For the text-containing cell, return its midpoint in (x, y) coordinate format. 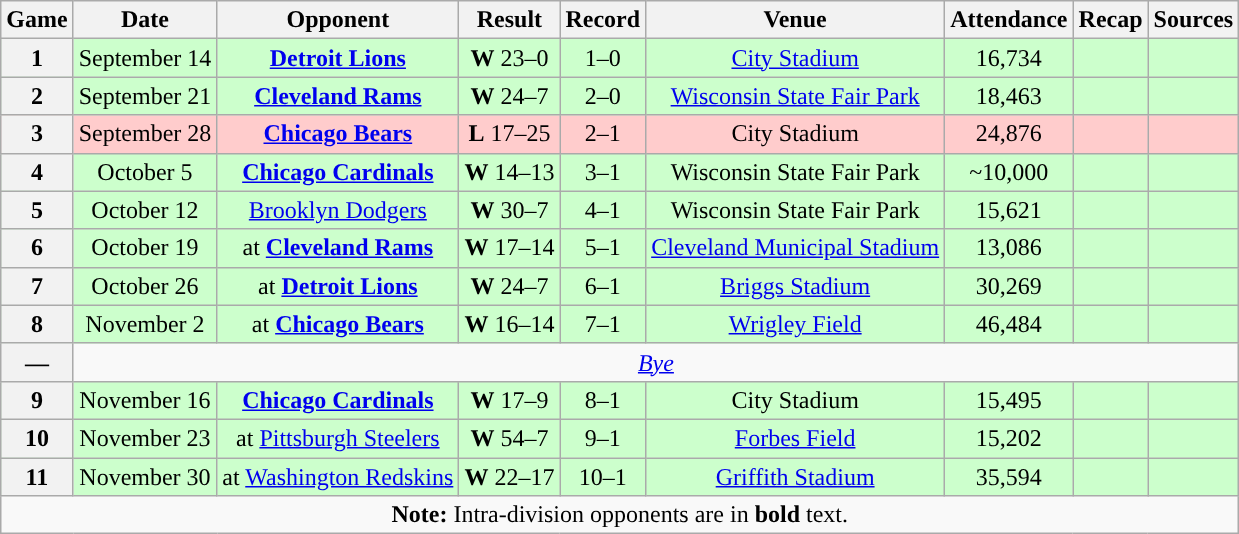
30,269 (1009, 286)
W 54–7 (510, 438)
at Chicago Bears (338, 324)
7 (37, 286)
October 19 (145, 248)
10–1 (603, 477)
Recap (1110, 20)
2–1 (603, 134)
35,594 (1009, 477)
16,734 (1009, 58)
— (37, 362)
15,202 (1009, 438)
4–1 (603, 210)
2 (37, 96)
15,621 (1009, 210)
~10,000 (1009, 172)
9 (37, 400)
5–1 (603, 248)
October 5 (145, 172)
Wrigley Field (796, 324)
Note: Intra-division opponents are in bold text. (620, 515)
Record (603, 20)
10 (37, 438)
at Washington Redskins (338, 477)
Sources (1194, 20)
6–1 (603, 286)
18,463 (1009, 96)
W 30–7 (510, 210)
Venue (796, 20)
8–1 (603, 400)
Cleveland Municipal Stadium (796, 248)
Brooklyn Dodgers (338, 210)
September 14 (145, 58)
1 (37, 58)
1–0 (603, 58)
November 23 (145, 438)
September 28 (145, 134)
W 17–14 (510, 248)
at Pittsburgh Steelers (338, 438)
Griffith Stadium (796, 477)
Result (510, 20)
3–1 (603, 172)
2–0 (603, 96)
Forbes Field (796, 438)
4 (37, 172)
Briggs Stadium (796, 286)
Cleveland Rams (338, 96)
W 17–9 (510, 400)
5 (37, 210)
Chicago Bears (338, 134)
at Detroit Lions (338, 286)
L 17–25 (510, 134)
11 (37, 477)
September 21 (145, 96)
November 16 (145, 400)
15,495 (1009, 400)
13,086 (1009, 248)
W 22–17 (510, 477)
7–1 (603, 324)
Attendance (1009, 20)
6 (37, 248)
W 14–13 (510, 172)
October 26 (145, 286)
24,876 (1009, 134)
W 23–0 (510, 58)
Detroit Lions (338, 58)
November 30 (145, 477)
October 12 (145, 210)
November 2 (145, 324)
at Cleveland Rams (338, 248)
Game (37, 20)
Date (145, 20)
Opponent (338, 20)
W 16–14 (510, 324)
46,484 (1009, 324)
9–1 (603, 438)
Bye (656, 362)
8 (37, 324)
3 (37, 134)
